Search for the cell housing the specified text and yield its [x, y] center coordinate. 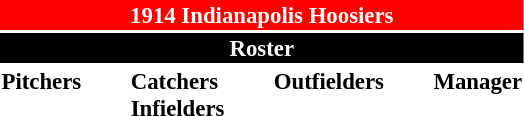
1914 Indianapolis Hoosiers [262, 15]
Roster [262, 48]
